From the cell containing the given text, extract its center point as (X, Y) coordinate. 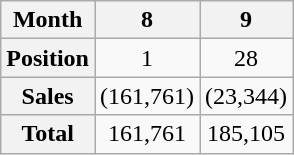
9 (246, 20)
1 (146, 58)
8 (146, 20)
Position (48, 58)
161,761 (146, 134)
185,105 (246, 134)
Sales (48, 96)
Total (48, 134)
28 (246, 58)
(23,344) (246, 96)
Month (48, 20)
(161,761) (146, 96)
